Find where the given text appears and provide that cell's center as [X, Y] coordinate. 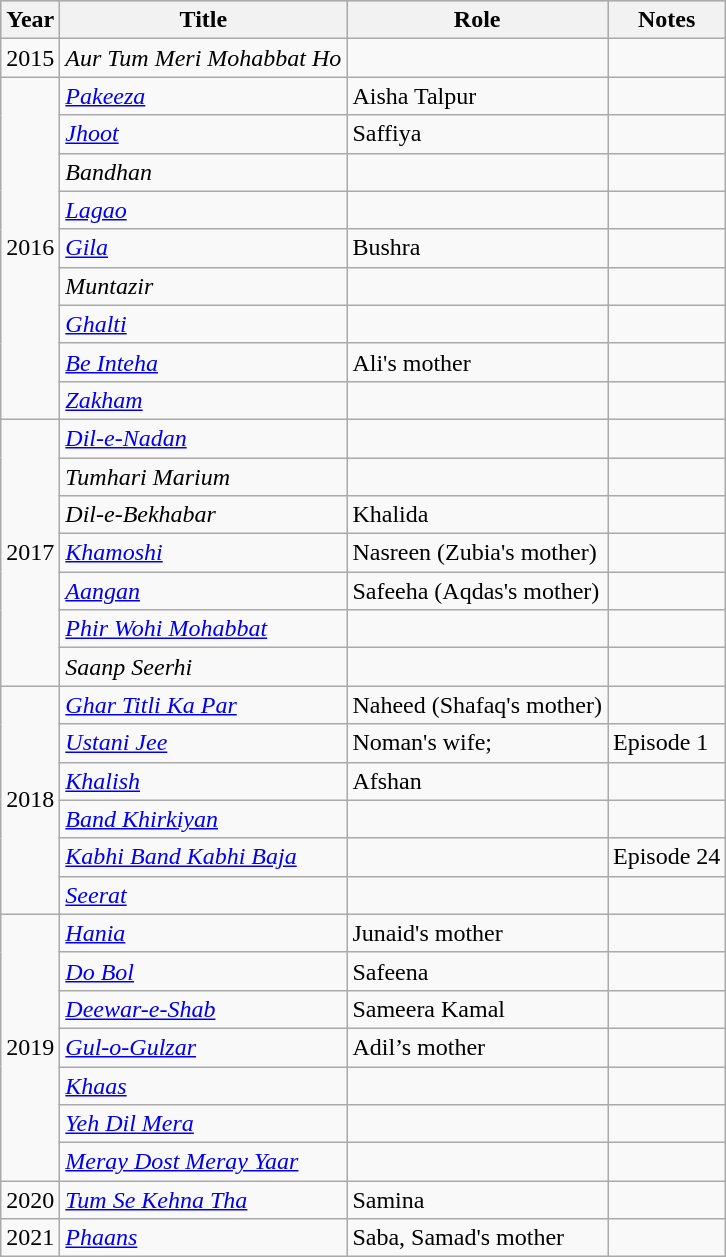
Afshan [478, 781]
Do Bol [204, 971]
Pakeeza [204, 96]
Deewar-e-Shab [204, 1009]
Safeeha (Aqdas's mother) [478, 591]
Khaas [204, 1085]
2016 [30, 248]
Safeena [478, 971]
Noman's wife; [478, 743]
Episode 1 [667, 743]
Ustani Jee [204, 743]
Yeh Dil Mera [204, 1124]
2015 [30, 58]
Ghar Titli Ka Par [204, 705]
Aangan [204, 591]
Lagao [204, 210]
Role [478, 20]
Bushra [478, 248]
2017 [30, 552]
Naheed (Shafaq's mother) [478, 705]
Bandhan [204, 172]
Adil’s mother [478, 1047]
Saba, Samad's mother [478, 1238]
Episode 24 [667, 857]
Tum Se Kehna Tha [204, 1200]
Dil-e-Nadan [204, 438]
Saanp Seerhi [204, 667]
Dil-e-Bekhabar [204, 515]
Jhoot [204, 134]
Kabhi Band Kabhi Baja [204, 857]
Aur Tum Meri Mohabbat Ho [204, 58]
Ali's mother [478, 362]
Aisha Talpur [478, 96]
Samina [478, 1200]
Muntazir [204, 286]
Khalish [204, 781]
Junaid's mother [478, 933]
Nasreen (Zubia's mother) [478, 553]
Year [30, 20]
2021 [30, 1238]
Zakham [204, 400]
Tumhari Marium [204, 477]
Khamoshi [204, 553]
Gila [204, 248]
Gul-o-Gulzar [204, 1047]
Meray Dost Meray Yaar [204, 1162]
2020 [30, 1200]
Ghalti [204, 324]
Band Khirkiyan [204, 819]
Seerat [204, 895]
Be Inteha [204, 362]
Title [204, 20]
2019 [30, 1047]
Notes [667, 20]
Saffiya [478, 134]
Sameera Kamal [478, 1009]
2018 [30, 800]
Phir Wohi Mohabbat [204, 629]
Phaans [204, 1238]
Hania [204, 933]
Khalida [478, 515]
